Locate the cell with the specified text and output its [x, y] center coordinate. 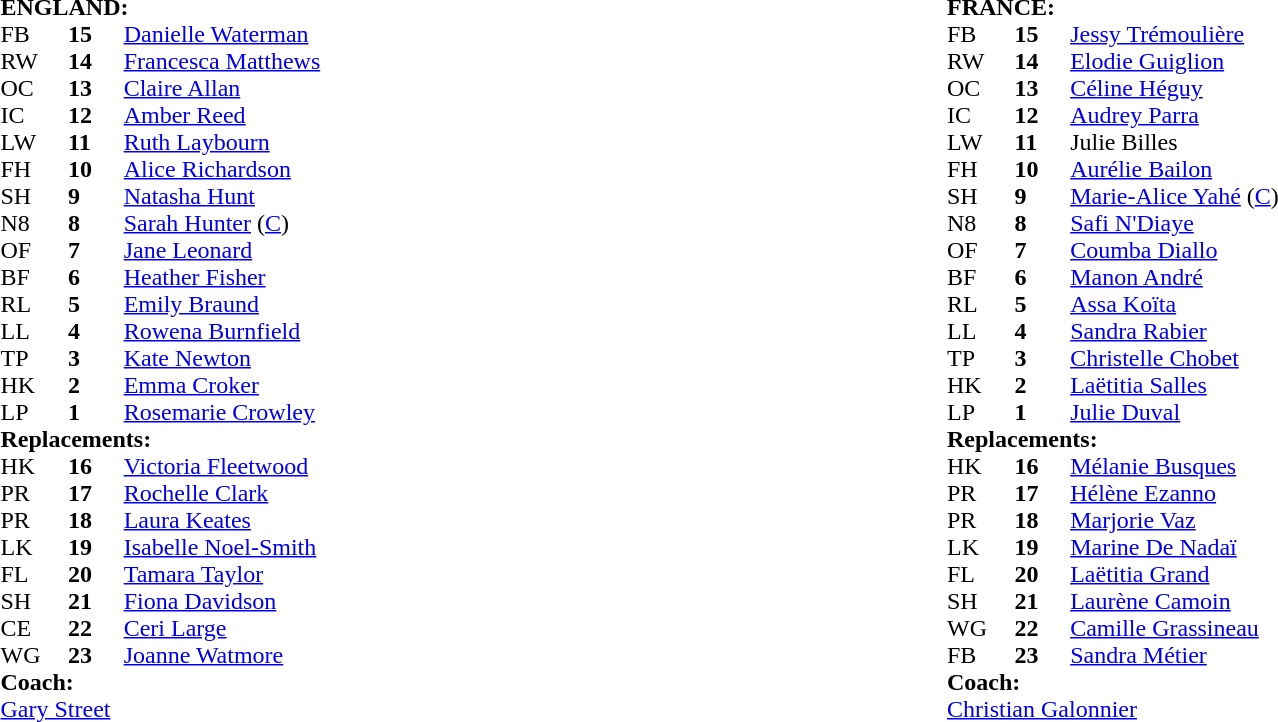
Natasha Hunt [328, 196]
Ceri Large [328, 628]
Kate Newton [328, 358]
Rochelle Clark [328, 494]
Amber Reed [328, 116]
Danielle Waterman [328, 34]
Fiona Davidson [328, 602]
Laura Keates [328, 520]
Emily Braund [328, 304]
Claire Allan [328, 88]
Rosemarie Crowley [328, 412]
Replacements: [470, 440]
Ruth Laybourn [328, 142]
Alice Richardson [328, 170]
Sarah Hunter (C) [328, 224]
Coach: [470, 682]
Isabelle Noel-Smith [328, 548]
Jane Leonard [328, 250]
Victoria Fleetwood [328, 466]
Joanne Watmore [328, 656]
Francesca Matthews [328, 62]
CE [34, 628]
Rowena Burnfield [328, 332]
Heather Fisher [328, 278]
Tamara Taylor [328, 574]
Emma Croker [328, 386]
